Find where the given text appears and provide that cell's center as [X, Y] coordinate. 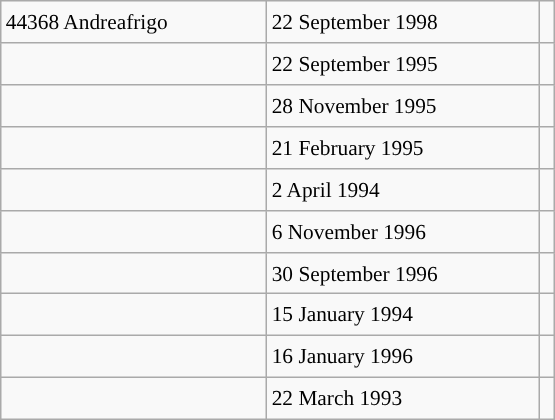
44368 Andreafrigo [134, 22]
2 April 1994 [403, 189]
22 September 1998 [403, 22]
21 February 1995 [403, 148]
22 March 1993 [403, 399]
22 September 1995 [403, 64]
6 November 1996 [403, 231]
30 September 1996 [403, 273]
28 November 1995 [403, 106]
15 January 1994 [403, 315]
16 January 1996 [403, 357]
